Provide the [X, Y] coordinate of the cell's center where the given text is located.  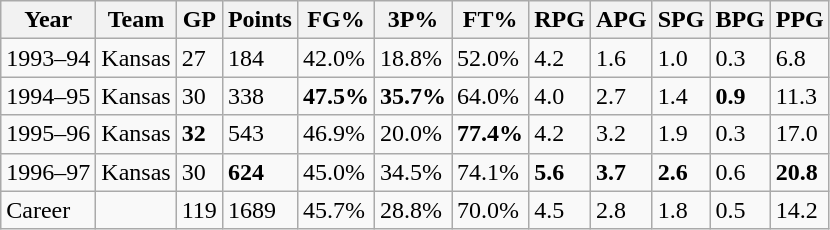
4.5 [560, 210]
18.8% [414, 58]
3.2 [621, 134]
2.8 [621, 210]
52.0% [490, 58]
APG [621, 20]
46.9% [336, 134]
1.8 [681, 210]
543 [260, 134]
3.7 [621, 172]
Year [48, 20]
Team [136, 20]
17.0 [800, 134]
3P% [414, 20]
FG% [336, 20]
PPG [800, 20]
1993–94 [48, 58]
6.8 [800, 58]
GP [199, 20]
2.6 [681, 172]
14.2 [800, 210]
Points [260, 20]
4.0 [560, 96]
BPG [740, 20]
20.8 [800, 172]
47.5% [336, 96]
0.9 [740, 96]
77.4% [490, 134]
1.9 [681, 134]
42.0% [336, 58]
70.0% [490, 210]
45.7% [336, 210]
FT% [490, 20]
20.0% [414, 134]
0.6 [740, 172]
184 [260, 58]
624 [260, 172]
45.0% [336, 172]
1.6 [621, 58]
34.5% [414, 172]
27 [199, 58]
5.6 [560, 172]
28.8% [414, 210]
RPG [560, 20]
1.0 [681, 58]
SPG [681, 20]
1995–96 [48, 134]
1689 [260, 210]
1994–95 [48, 96]
11.3 [800, 96]
2.7 [621, 96]
1996–97 [48, 172]
35.7% [414, 96]
64.0% [490, 96]
32 [199, 134]
1.4 [681, 96]
0.5 [740, 210]
74.1% [490, 172]
Career [48, 210]
119 [199, 210]
338 [260, 96]
